From the cell containing the given text, extract its center point as (x, y) coordinate. 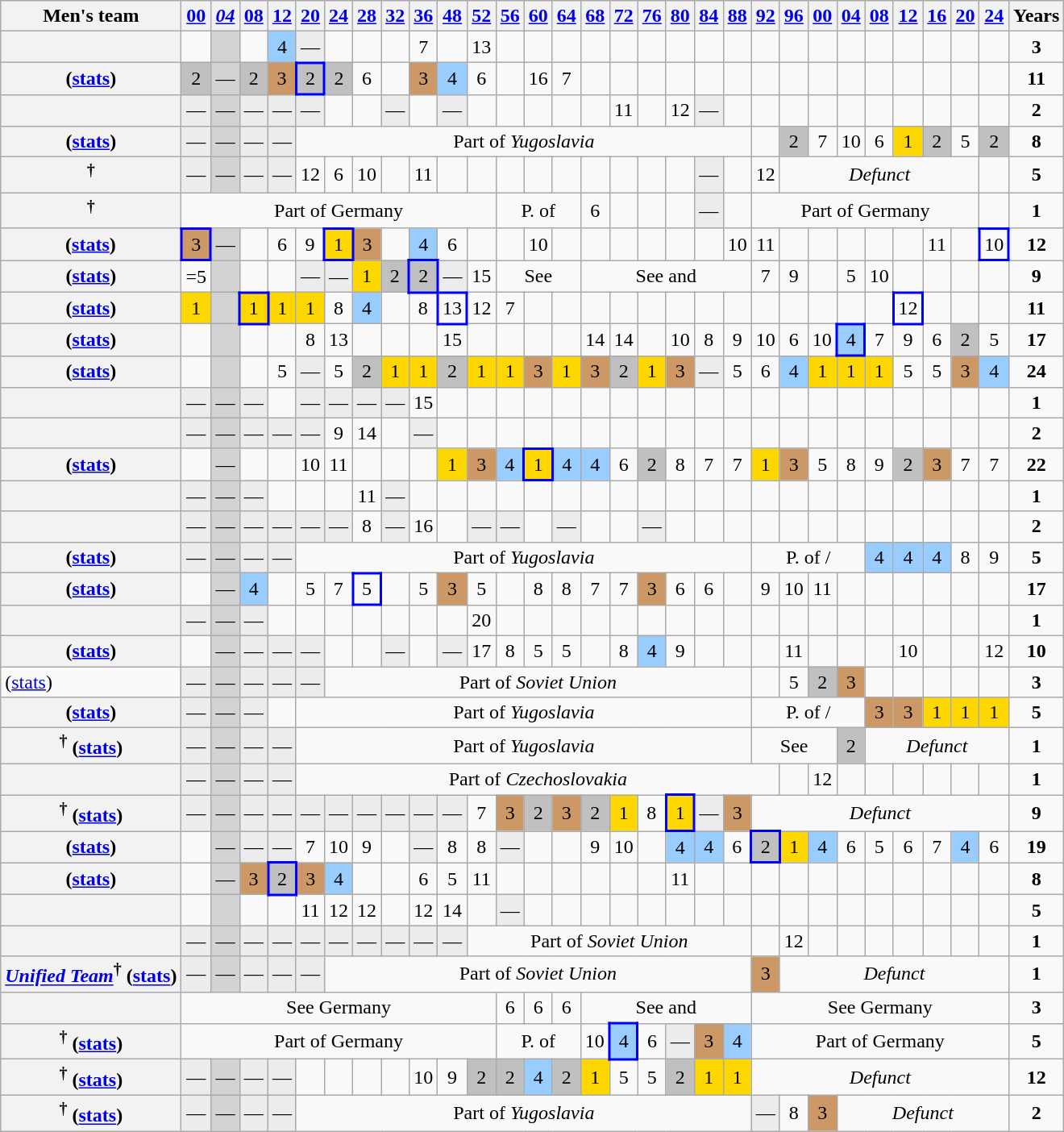
84 (709, 16)
72 (624, 16)
96 (793, 16)
19 (1037, 847)
64 (566, 16)
36 (424, 16)
Unified Team† (stats) (91, 974)
28 (368, 16)
92 (766, 16)
88 (737, 16)
48 (453, 16)
52 (481, 16)
=5 (197, 277)
22 (1037, 464)
80 (680, 16)
32 (395, 16)
Part of Czechoslovakia (538, 779)
76 (651, 16)
68 (595, 16)
Men's team (91, 16)
60 (538, 16)
Years (1037, 16)
56 (509, 16)
